Output the [x, y] coordinate of the center of the cell containing the given text.  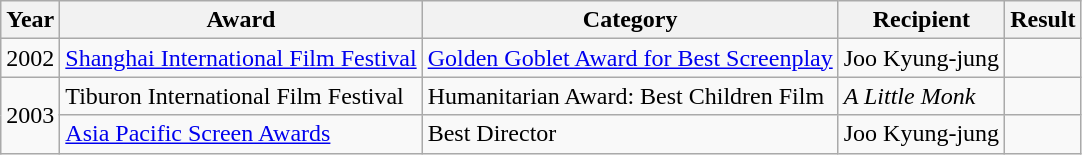
Tiburon International Film Festival [241, 96]
Best Director [630, 134]
Award [241, 20]
Asia Pacific Screen Awards [241, 134]
Shanghai International Film Festival [241, 58]
2002 [30, 58]
Result [1043, 20]
Recipient [921, 20]
Golden Goblet Award for Best Screenplay [630, 58]
Humanitarian Award: Best Children Film [630, 96]
Year [30, 20]
Category [630, 20]
2003 [30, 115]
A Little Monk [921, 96]
